Locate the cell with the specified text and output its [X, Y] center coordinate. 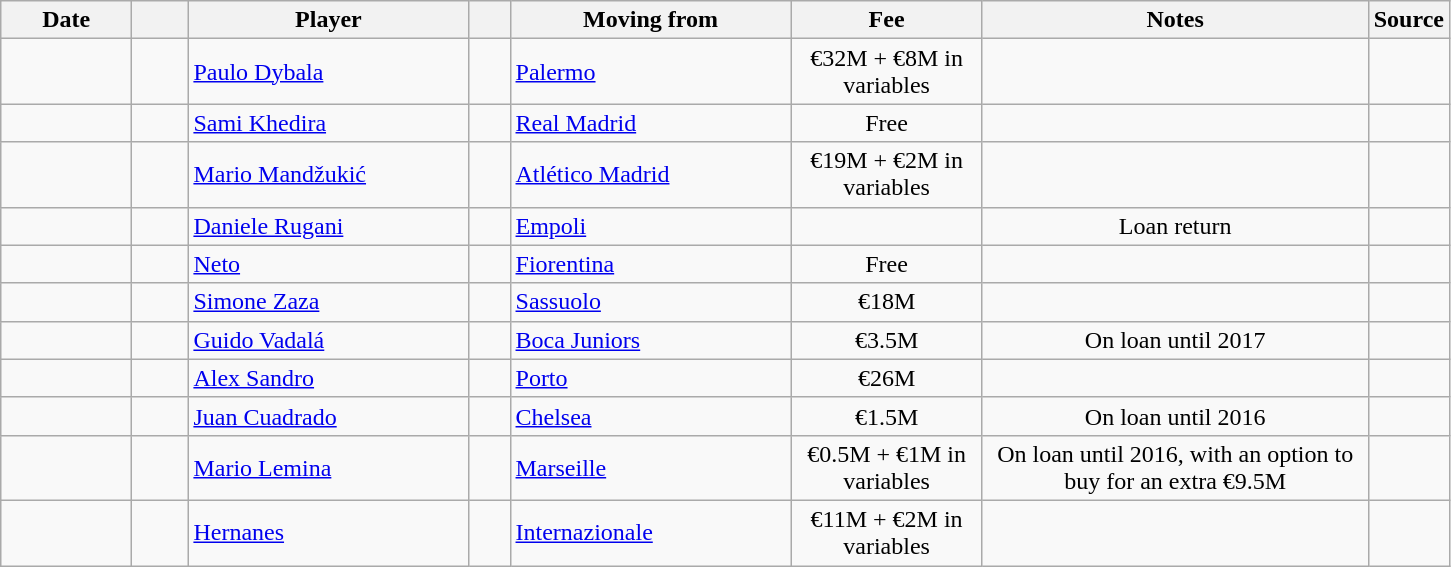
Sassuolo [650, 302]
On loan until 2017 [1175, 340]
Fee [886, 20]
Internazionale [650, 532]
Empoli [650, 226]
Boca Juniors [650, 340]
€26M [886, 378]
Hernanes [328, 532]
Sami Khedira [328, 123]
On loan until 2016 [1175, 416]
Daniele Rugani [328, 226]
Moving from [650, 20]
Source [1408, 20]
€0.5M + €1M in variables [886, 468]
Porto [650, 378]
€18M [886, 302]
On loan until 2016, with an option to buy for an extra €9.5M [1175, 468]
Date [66, 20]
Simone Zaza [328, 302]
Notes [1175, 20]
Neto [328, 264]
Loan return [1175, 226]
€11M + €2M in variables [886, 532]
Mario Mandžukić [328, 174]
Real Madrid [650, 123]
Marseille [650, 468]
Juan Cuadrado [328, 416]
Player [328, 20]
€32M + €8M in variables [886, 72]
€3.5M [886, 340]
Mario Lemina [328, 468]
Atlético Madrid [650, 174]
Paulo Dybala [328, 72]
Chelsea [650, 416]
Guido Vadalá [328, 340]
Alex Sandro [328, 378]
Palermo [650, 72]
Fiorentina [650, 264]
€1.5M [886, 416]
€19M + €2M in variables [886, 174]
